Pinpoint the cell where the given text exists, returning its (X, Y) midpoint coordinate. 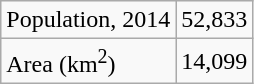
14,099 (214, 62)
Population, 2014 (88, 20)
52,833 (214, 20)
Area (km2) (88, 62)
